Capture the cell that displays the provided text and extract its [X, Y] central coordinate. 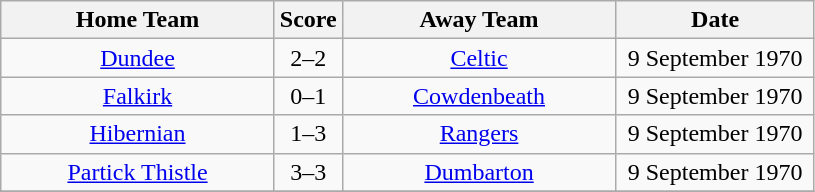
Celtic [479, 58]
Cowdenbeath [479, 96]
Home Team [138, 20]
0–1 [308, 96]
Dundee [138, 58]
3–3 [308, 172]
1–3 [308, 134]
Score [308, 20]
2–2 [308, 58]
Rangers [479, 134]
Away Team [479, 20]
Hibernian [138, 134]
Dumbarton [479, 172]
Falkirk [138, 96]
Partick Thistle [138, 172]
Date [716, 20]
